Find where the given text appears and provide that cell's center as (X, Y) coordinate. 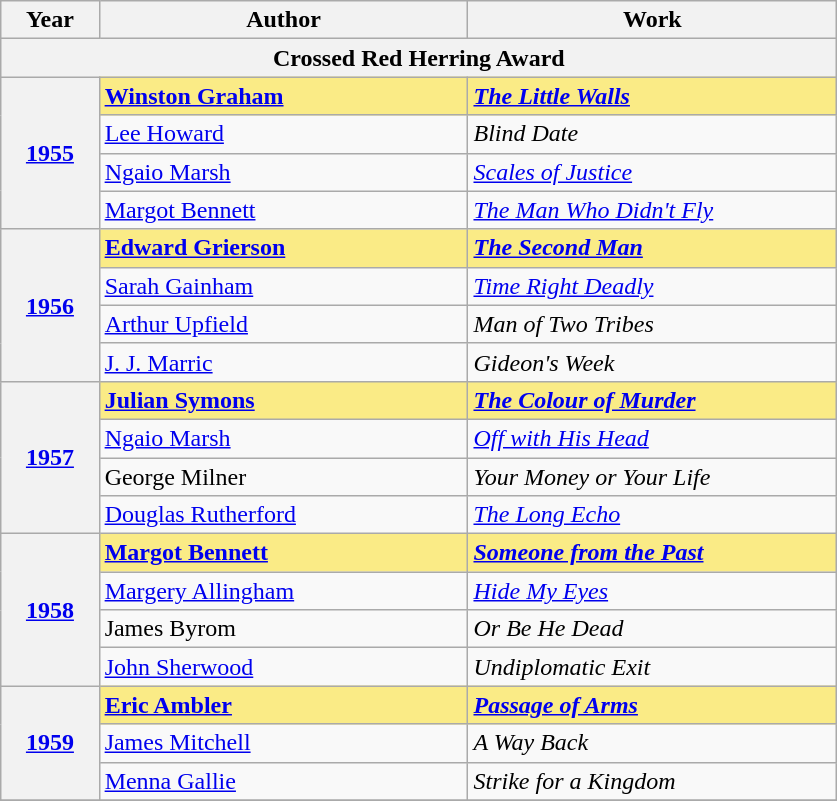
Time Right Deadly (652, 286)
1957 (50, 457)
The Little Walls (652, 96)
1958 (50, 610)
Off with His Head (652, 438)
1955 (50, 153)
Someone from the Past (652, 553)
Douglas Rutherford (284, 515)
Eric Ambler (284, 705)
Work (652, 20)
Edward Grierson (284, 248)
Strike for a Kingdom (652, 781)
Menna Gallie (284, 781)
The Colour of Murder (652, 400)
Lee Howard (284, 134)
1956 (50, 305)
Sarah Gainham (284, 286)
A Way Back (652, 743)
Crossed Red Herring Award (419, 58)
The Long Echo (652, 515)
The Second Man (652, 248)
Gideon's Week (652, 362)
Arthur Upfield (284, 324)
Undiplomatic Exit (652, 667)
The Man Who Didn't Fly (652, 210)
Or Be He Dead (652, 629)
George Milner (284, 477)
Your Money or Your Life (652, 477)
Hide My Eyes (652, 591)
John Sherwood (284, 667)
1959 (50, 743)
J. J. Marric (284, 362)
James Byrom (284, 629)
Author (284, 20)
Scales of Justice (652, 172)
James Mitchell (284, 743)
Man of Two Tribes (652, 324)
Margery Allingham (284, 591)
Year (50, 20)
Blind Date (652, 134)
Winston Graham (284, 96)
Passage of Arms (652, 705)
Julian Symons (284, 400)
